Find where the given text appears and provide that cell's center as [x, y] coordinate. 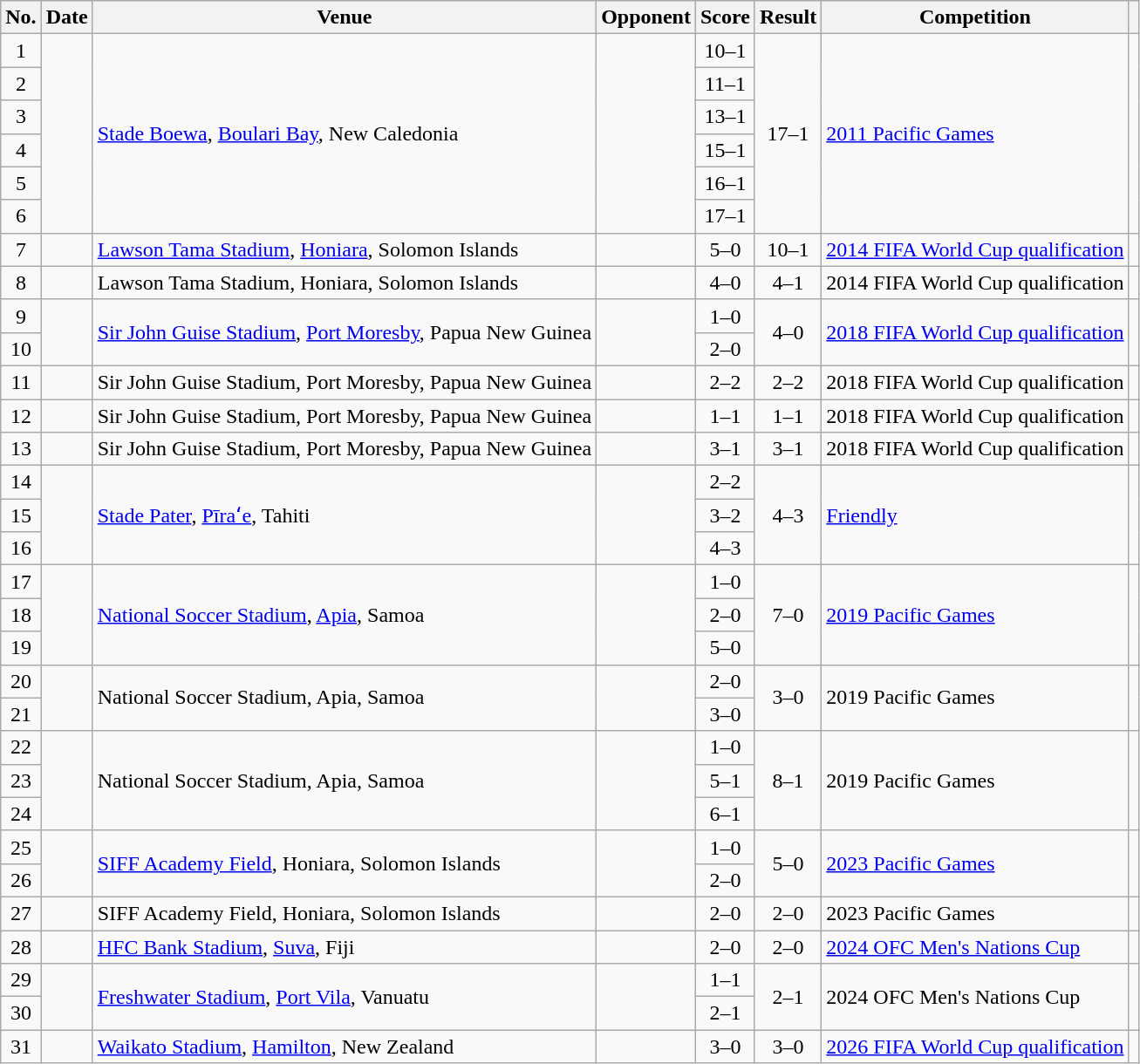
23 [21, 781]
6–1 [725, 814]
16–1 [725, 183]
7 [21, 249]
9 [21, 316]
22 [21, 747]
6 [21, 216]
2 [21, 84]
3–2 [725, 515]
11 [21, 382]
7–0 [788, 615]
21 [21, 714]
HFC Bank Stadium, Suva, Fiji [344, 946]
15 [21, 515]
13 [21, 449]
25 [21, 847]
Freshwater Stadium, Port Vila, Vanuatu [344, 997]
4 [21, 150]
10 [21, 349]
12 [21, 416]
Venue [344, 17]
29 [21, 980]
15–1 [725, 150]
2011 Pacific Games [975, 133]
Score [725, 17]
Opponent [646, 17]
18 [21, 615]
Waikato Stadium, Hamilton, New Zealand [344, 1047]
Stade Pater, Pīraʻe, Tahiti [344, 515]
19 [21, 648]
Result [788, 17]
24 [21, 814]
11–1 [725, 84]
8–1 [788, 781]
Competition [975, 17]
27 [21, 913]
Friendly [975, 515]
5–1 [725, 781]
5 [21, 183]
17 [21, 582]
30 [21, 1013]
26 [21, 880]
2026 FIFA World Cup qualification [975, 1047]
1 [21, 51]
4–1 [788, 283]
31 [21, 1047]
14 [21, 482]
20 [21, 681]
Date [66, 17]
16 [21, 549]
No. [21, 17]
Stade Boewa, Boulari Bay, New Caledonia [344, 133]
3 [21, 117]
8 [21, 283]
28 [21, 946]
13–1 [725, 117]
